Return the [x, y] coordinate for the center point of the cell that contains the specified text.  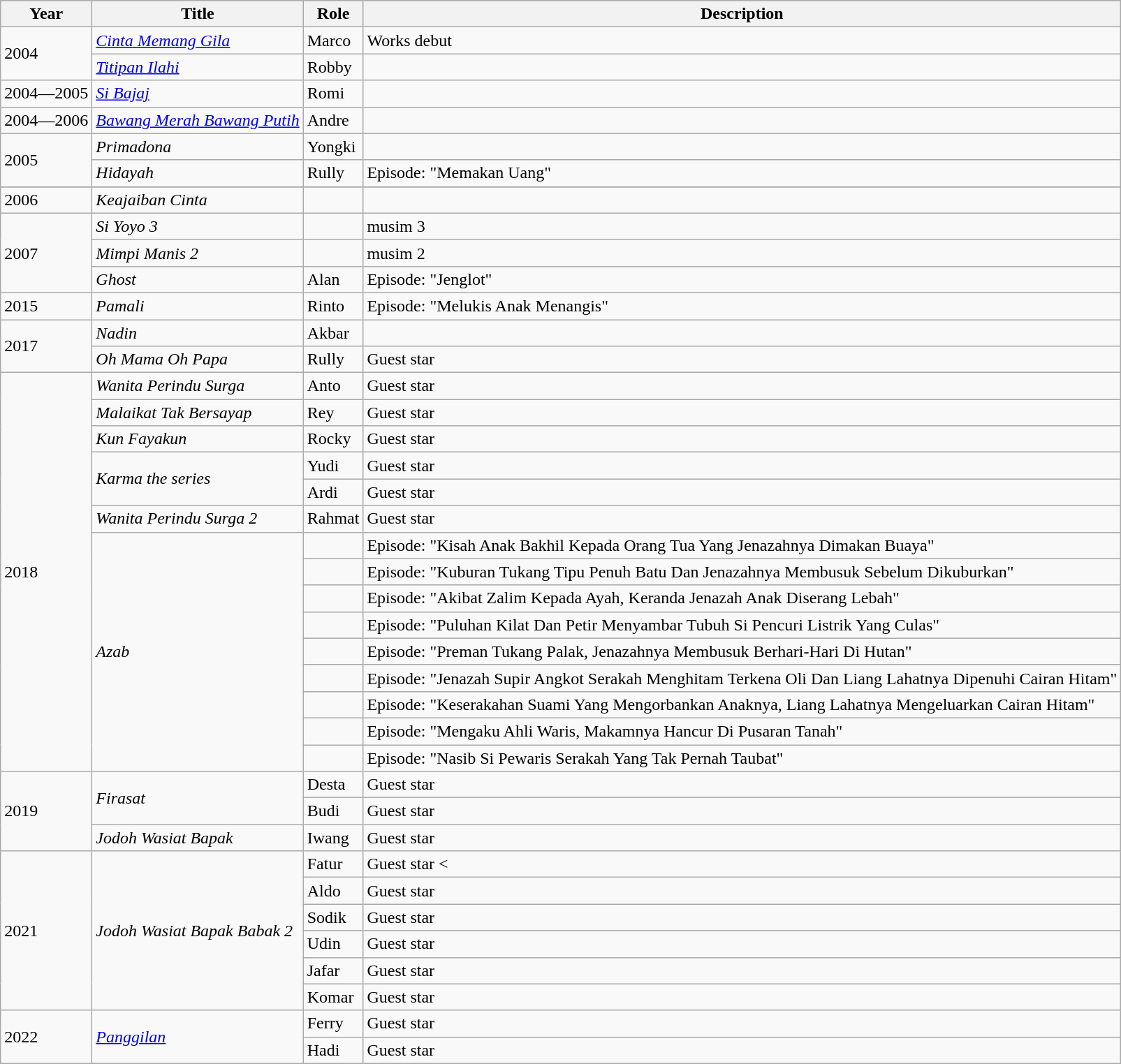
2004—2006 [46, 120]
Hadi [333, 1050]
Hidayah [198, 173]
Karma the series [198, 479]
2018 [46, 572]
Wanita Perindu Surga [198, 386]
Oh Mama Oh Papa [198, 360]
Episode: "Jenglot" [742, 279]
Akbar [333, 333]
Jodoh Wasiat Bapak Babak 2 [198, 931]
Episode: "Keserakahan Suami Yang Mengorbankan Anaknya, Liang Lahatnya Mengeluarkan Cairan Hitam" [742, 704]
Keajaiban Cinta [198, 200]
2022 [46, 1037]
Aldo [333, 891]
Andre [333, 120]
Udin [333, 944]
2006 [46, 200]
Cinta Memang Gila [198, 40]
2019 [46, 811]
Guest star < [742, 864]
Episode: "Kisah Anak Bakhil Kepada Orang Tua Yang Jenazahnya Dimakan Buaya" [742, 545]
Ghost [198, 279]
Malaikat Tak Bersayap [198, 413]
Episode: "Mengaku Ahli Waris, Makamnya Hancur Di Pusaran Tanah" [742, 731]
Description [742, 14]
musim 3 [742, 226]
Kun Fayakun [198, 439]
Azab [198, 652]
Si Bajaj [198, 94]
Nadin [198, 333]
Rocky [333, 439]
2017 [46, 346]
Rahmat [333, 519]
2021 [46, 931]
Bawang Merah Bawang Putih [198, 120]
Desta [333, 785]
Panggilan [198, 1037]
Episode: "Melukis Anak Menangis" [742, 306]
Works debut [742, 40]
Wanita Perindu Surga 2 [198, 519]
Alan [333, 279]
Iwang [333, 838]
Jafar [333, 970]
Yudi [333, 466]
Role [333, 14]
Anto [333, 386]
Pamali [198, 306]
Ferry [333, 1024]
Episode: "Preman Tukang Palak, Jenazahnya Membusuk Berhari-Hari Di Hutan" [742, 651]
Episode: "Akibat Zalim Kepada Ayah, Keranda Jenazah Anak Diserang Lebah" [742, 598]
Titipan Ilahi [198, 67]
Si Yoyo 3 [198, 226]
Mimpi Manis 2 [198, 253]
Firasat [198, 798]
Jodoh Wasiat Bapak [198, 838]
Komar [333, 997]
Episode: "Jenazah Supir Angkot Serakah Menghitam Terkena Oli Dan Liang Lahatnya Dipenuhi Cairan Hitam" [742, 678]
Episode: "Puluhan Kilat Dan Petir Menyambar Tubuh Si Pencuri Listrik Yang Culas" [742, 625]
2004 [46, 54]
2015 [46, 306]
2005 [46, 160]
Year [46, 14]
Marco [333, 40]
Sodik [333, 917]
Yongki [333, 147]
musim 2 [742, 253]
Episode: "Memakan Uang" [742, 173]
Episode: "Nasib Si Pewaris Serakah Yang Tak Pernah Taubat" [742, 758]
Episode: "Kuburan Tukang Tipu Penuh Batu Dan Jenazahnya Membusuk Sebelum Dikuburkan" [742, 572]
Title [198, 14]
Rey [333, 413]
Ardi [333, 492]
2007 [46, 253]
Robby [333, 67]
Rinto [333, 306]
Primadona [198, 147]
2004—2005 [46, 94]
Romi [333, 94]
Budi [333, 811]
Fatur [333, 864]
